Return [X, Y] of the center of cell containing provided text 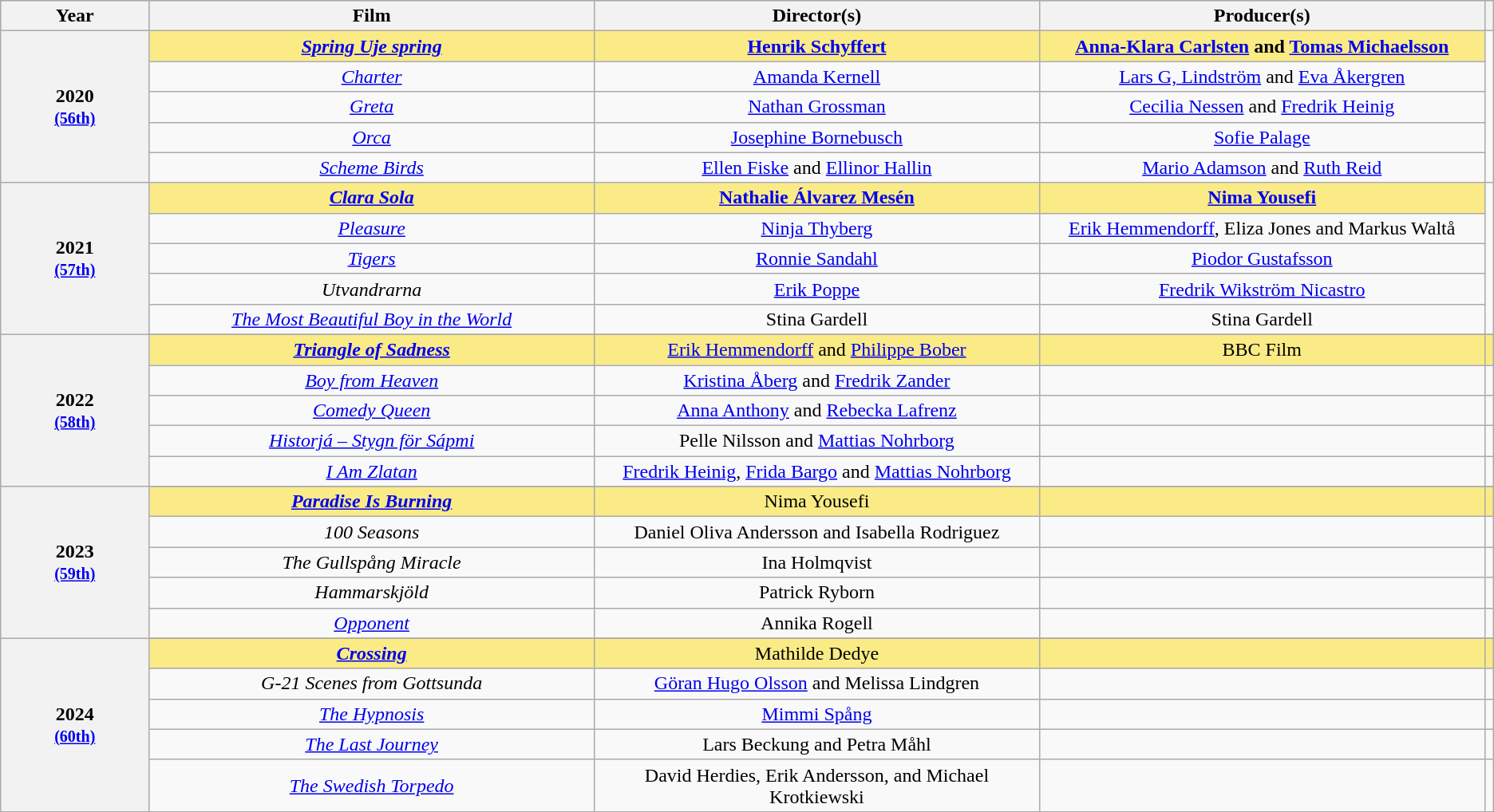
Henrik Schyffert [817, 46]
Josephine Bornebusch [817, 137]
Orca [372, 137]
Film [372, 16]
David Herdies, Erik Andersson, and Michael Krotkiewski [817, 785]
Paradise Is Burning [372, 502]
Pleasure [372, 228]
Daniel Oliva Andersson and Isabella Rodriguez [817, 532]
Opponent [372, 623]
Sofie Palage [1262, 137]
Clara Sola [372, 198]
Ninja Thyberg [817, 228]
Patrick Ryborn [817, 593]
Charter [372, 77]
Nathan Grossman [817, 107]
Crossing [372, 653]
Ellen Fiske and Ellinor Hallin [817, 168]
Year [75, 16]
Erik Hemmendorff and Philippe Bober [817, 349]
Amanda Kernell [817, 77]
Piodor Gustafsson [1262, 258]
Ronnie Sandahl [817, 258]
Scheme Birds [372, 168]
Mimmi Spång [817, 714]
Göran Hugo Olsson and Melissa Lindgren [817, 684]
2021(57th) [75, 258]
Tigers [372, 258]
Anna Anthony and Rebecka Lafrenz [817, 411]
Comedy Queen [372, 411]
The Hypnosis [372, 714]
Anna-Klara Carlsten and Tomas Michaelsson [1262, 46]
Kristina Åberg and Fredrik Zander [817, 380]
Hammarskjöld [372, 593]
Erik Poppe [817, 289]
Mario Adamson and Ruth Reid [1262, 168]
2020(56th) [75, 107]
Fredrik Heinig, Frida Bargo and Mattias Nohrborg [817, 471]
Erik Hemmendorff, Eliza Jones and Markus Waltå [1262, 228]
Boy from Heaven [372, 380]
The Swedish Torpedo [372, 785]
Mathilde Dedye [817, 653]
Ina Holmqvist [817, 562]
I Am Zlatan [372, 471]
Utvandrarna [372, 289]
The Most Beautiful Boy in the World [372, 319]
2024(60th) [75, 724]
100 Seasons [372, 532]
Greta [372, 107]
G-21 Scenes from Gottsunda [372, 684]
Producer(s) [1262, 16]
2022(58th) [75, 410]
Director(s) [817, 16]
Nathalie Álvarez Mesén [817, 198]
Lars Beckung and Petra Måhl [817, 744]
The Last Journey [372, 744]
Historjá – Stygn för Sápmi [372, 441]
Cecilia Nessen and Fredrik Heinig [1262, 107]
Fredrik Wikström Nicastro [1262, 289]
BBC Film [1262, 349]
Triangle of Sadness [372, 349]
Annika Rogell [817, 623]
Pelle Nilsson and Mattias Nohrborg [817, 441]
Spring Uje spring [372, 46]
Lars G, Lindström and Eva Åkergren [1262, 77]
The Gullspång Miracle [372, 562]
2023(59th) [75, 562]
